Identify which cell holds the provided text, then report its [x, y] central coordinate. 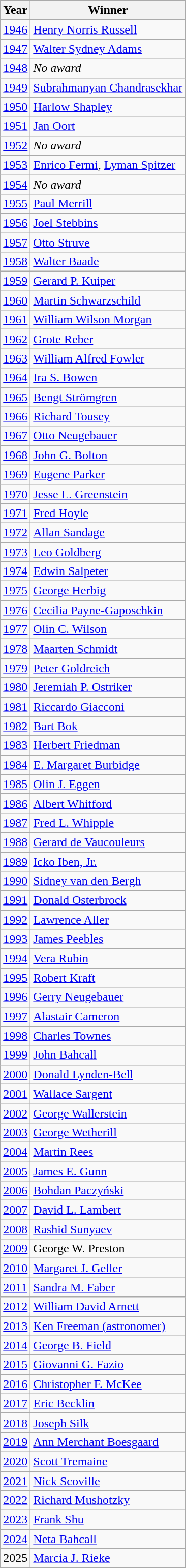
2019 [15, 1442]
Fred L. Whipple [108, 823]
William David Arnett [108, 1307]
Giovanni G. Fazio [108, 1365]
Sidney van den Bergh [108, 881]
1946 [15, 29]
2024 [15, 1539]
John Bahcall [108, 1055]
2001 [15, 1094]
1993 [15, 939]
Ann Merchant Boesgaard [108, 1442]
1965 [15, 397]
1988 [15, 842]
Eugene Parker [108, 474]
1978 [15, 649]
Winner [108, 10]
1955 [15, 203]
Year [15, 10]
1949 [15, 87]
Rashid Sunyaev [108, 1229]
Vera Rubin [108, 958]
Enrico Fermi, Lyman Spitzer [108, 165]
2011 [15, 1287]
2023 [15, 1520]
George W. Preston [108, 1249]
1996 [15, 997]
2007 [15, 1210]
Charles Townes [108, 1036]
1995 [15, 978]
Gerry Neugebauer [108, 997]
2015 [15, 1365]
1992 [15, 920]
Ken Freeman (astronomer) [108, 1326]
2008 [15, 1229]
1987 [15, 823]
1970 [15, 494]
Henry Norris Russell [108, 29]
1960 [15, 300]
1989 [15, 862]
James E. Gunn [108, 1171]
1984 [15, 765]
2014 [15, 1345]
Sandra M. Faber [108, 1287]
Donald Osterbrock [108, 900]
Icko Iben, Jr. [108, 862]
2020 [15, 1461]
2005 [15, 1171]
Gerard de Vaucouleurs [108, 842]
1964 [15, 378]
1977 [15, 629]
2013 [15, 1326]
1961 [15, 320]
1956 [15, 223]
Gerard P. Kuiper [108, 281]
1976 [15, 610]
Riccardo Giacconi [108, 707]
Fred Hoyle [108, 513]
1990 [15, 881]
Margaret J. Geller [108, 1268]
1968 [15, 455]
1975 [15, 591]
Donald Lynden-Bell [108, 1074]
Otto Neugebauer [108, 436]
1985 [15, 784]
1959 [15, 281]
Jeremiah P. Ostriker [108, 687]
1962 [15, 339]
Ira S. Bowen [108, 378]
2021 [15, 1481]
Olin C. Wilson [108, 629]
Joel Stebbins [108, 223]
2022 [15, 1500]
Lawrence Aller [108, 920]
1997 [15, 1016]
2016 [15, 1384]
1958 [15, 262]
1998 [15, 1036]
1966 [15, 416]
Eric Becklin [108, 1403]
2010 [15, 1268]
George Wetherill [108, 1132]
1947 [15, 49]
William Wilson Morgan [108, 320]
Leo Goldberg [108, 552]
Otto Struve [108, 243]
2017 [15, 1403]
Martin Schwarzschild [108, 300]
Bohdan Paczyński [108, 1191]
Maarten Schmidt [108, 649]
1973 [15, 552]
Richard Tousey [108, 416]
Robert Kraft [108, 978]
1954 [15, 184]
Joseph Silk [108, 1423]
Richard Mushotzky [108, 1500]
Alastair Cameron [108, 1016]
1971 [15, 513]
1982 [15, 726]
2018 [15, 1423]
1948 [15, 68]
Subrahmanyan Chandrasekhar [108, 87]
David L. Lambert [108, 1210]
1963 [15, 358]
Harlow Shapley [108, 107]
Grote Reber [108, 339]
2025 [15, 1558]
Bart Bok [108, 726]
George Wallerstein [108, 1113]
2000 [15, 1074]
1994 [15, 958]
E. Margaret Burbidge [108, 765]
Bengt Strömgren [108, 397]
Neta Bahcall [108, 1539]
Peter Goldreich [108, 668]
Allan Sandage [108, 532]
2012 [15, 1307]
Frank Shu [108, 1520]
2003 [15, 1132]
Marcia J. Rieke [108, 1558]
Herbert Friedman [108, 745]
1957 [15, 243]
Nick Scoville [108, 1481]
James Peebles [108, 939]
1991 [15, 900]
2009 [15, 1249]
1953 [15, 165]
2006 [15, 1191]
Scott Tremaine [108, 1461]
Wallace Sargent [108, 1094]
1969 [15, 474]
1950 [15, 107]
Olin J. Eggen [108, 784]
Paul Merrill [108, 203]
Jesse L. Greenstein [108, 494]
1981 [15, 707]
Albert Whitford [108, 803]
1974 [15, 571]
2002 [15, 1113]
Edwin Salpeter [108, 571]
Walter Sydney Adams [108, 49]
2004 [15, 1152]
George B. Field [108, 1345]
George Herbig [108, 591]
William Alfred Fowler [108, 358]
1983 [15, 745]
Cecilia Payne-Gaposchkin [108, 610]
Martin Rees [108, 1152]
1972 [15, 532]
1999 [15, 1055]
Jan Oort [108, 126]
Walter Baade [108, 262]
1951 [15, 126]
1952 [15, 145]
1986 [15, 803]
Christopher F. McKee [108, 1384]
John G. Bolton [108, 455]
1967 [15, 436]
1979 [15, 668]
1980 [15, 687]
